Find where the given text appears and provide that cell's center as (X, Y) coordinate. 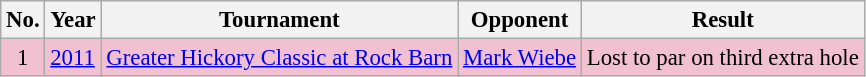
Result (722, 20)
Lost to par on third extra hole (722, 58)
No. (23, 20)
Opponent (520, 20)
Year (73, 20)
Mark Wiebe (520, 58)
Greater Hickory Classic at Rock Barn (280, 58)
1 (23, 58)
Tournament (280, 20)
2011 (73, 58)
